Locate the cell with the specified text and output its [x, y] center coordinate. 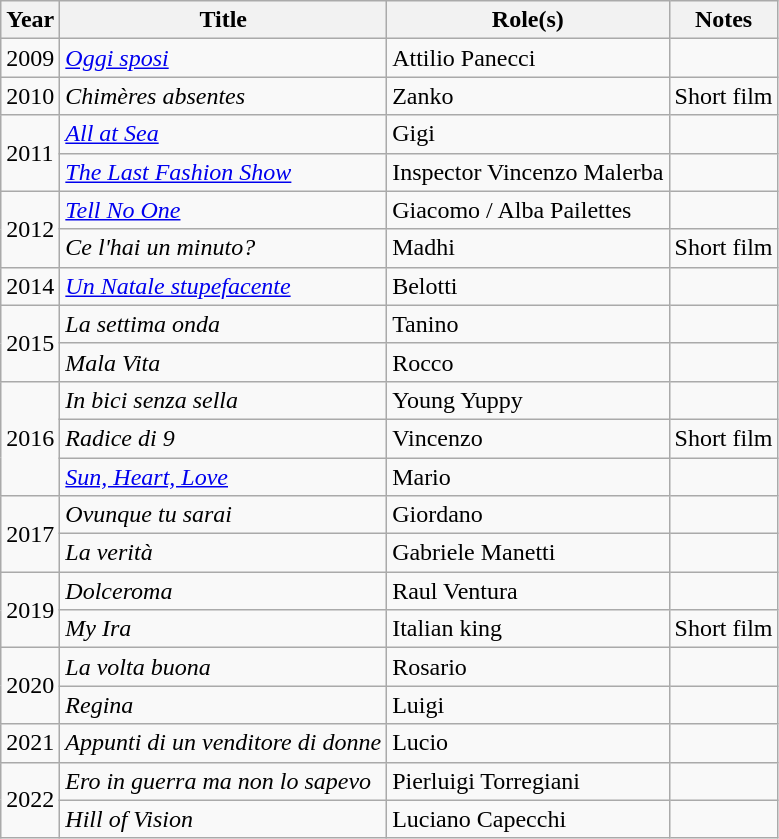
2016 [30, 438]
2019 [30, 610]
Giacomo / Alba Pailettes [528, 210]
La verità [224, 553]
Role(s) [528, 20]
Mala Vita [224, 362]
Pierluigi Torregiani [528, 781]
2017 [30, 534]
Tell No One [224, 210]
Raul Ventura [528, 591]
Radice di 9 [224, 438]
Ero in guerra ma non lo sapevo [224, 781]
Zanko [528, 96]
Notes [724, 20]
Tanino [528, 324]
Un Natale stupefacente [224, 286]
Rosario [528, 667]
2012 [30, 229]
Mario [528, 477]
Hill of Vision [224, 819]
Vincenzo [528, 438]
2011 [30, 153]
Year [30, 20]
2009 [30, 58]
La settima onda [224, 324]
Sun, Heart, Love [224, 477]
2021 [30, 743]
Gabriele Manetti [528, 553]
2022 [30, 800]
Regina [224, 705]
My Ira [224, 629]
Title [224, 20]
Giordano [528, 515]
All at Sea [224, 134]
Luigi [528, 705]
Young Yuppy [528, 400]
Ce l'hai un minuto? [224, 248]
Attilio Panecci [528, 58]
Inspector Vincenzo Malerba [528, 172]
Madhi [528, 248]
Belotti [528, 286]
Ovunque tu sarai [224, 515]
Gigi [528, 134]
Dolceroma [224, 591]
In bici senza sella [224, 400]
Appunti di un venditore di donne [224, 743]
Chimères absentes [224, 96]
Luciano Capecchi [528, 819]
Oggi sposi [224, 58]
2014 [30, 286]
Rocco [528, 362]
The Last Fashion Show [224, 172]
2015 [30, 343]
2020 [30, 686]
Italian king [528, 629]
Lucio [528, 743]
2010 [30, 96]
La volta buona [224, 667]
